Scan for the cell matching the given text and deliver its (x, y) coordinate at center. 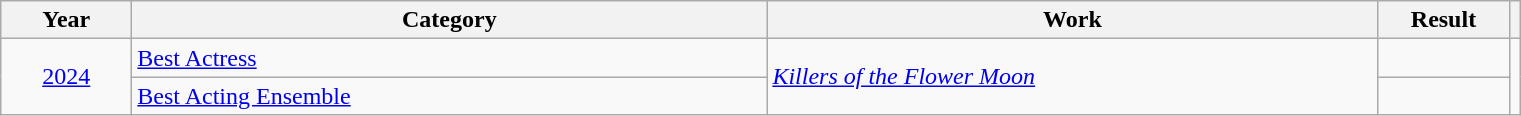
Year (66, 20)
Work (1072, 20)
Best Acting Ensemble (450, 96)
Best Actress (450, 58)
Killers of the Flower Moon (1072, 77)
Category (450, 20)
Result (1444, 20)
2024 (66, 77)
